Provide the (X, Y) coordinate of the cell's center where the given text is located.  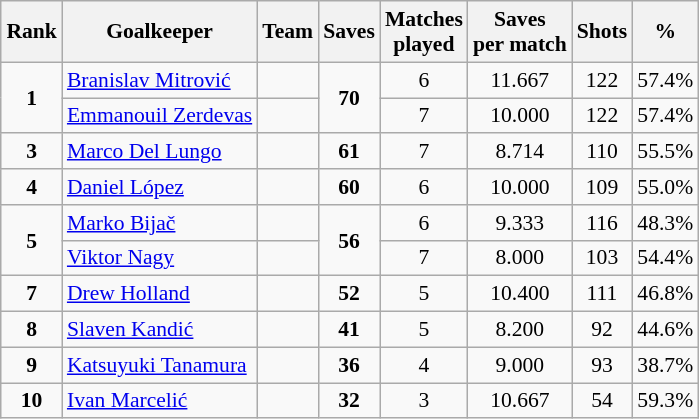
56 (349, 240)
36 (349, 365)
Slaven Kandić (160, 330)
Drew Holland (160, 294)
11.667 (520, 80)
41 (349, 330)
48.3% (665, 223)
32 (349, 401)
9 (32, 365)
54.4% (665, 258)
Saves (349, 32)
46.8% (665, 294)
116 (602, 223)
8 (32, 330)
10 (32, 401)
10.400 (520, 294)
Shots (602, 32)
8.000 (520, 258)
Branislav Mitrović (160, 80)
Emmanouil Zerdevas (160, 116)
38.7% (665, 365)
Ivan Marcelić (160, 401)
55.5% (665, 152)
59.3% (665, 401)
Daniel López (160, 187)
8.200 (520, 330)
Team (288, 32)
103 (602, 258)
Marko Bijač (160, 223)
Savesper match (520, 32)
Katsuyuki Tanamura (160, 365)
70 (349, 98)
110 (602, 152)
60 (349, 187)
61 (349, 152)
Rank (32, 32)
111 (602, 294)
Viktor Nagy (160, 258)
92 (602, 330)
9.333 (520, 223)
8.714 (520, 152)
109 (602, 187)
1 (32, 98)
44.6% (665, 330)
55.0% (665, 187)
Goalkeeper (160, 32)
% (665, 32)
93 (602, 365)
Matchesplayed (424, 32)
52 (349, 294)
9.000 (520, 365)
10.667 (520, 401)
54 (602, 401)
Marco Del Lungo (160, 152)
